Provide the [X, Y] coordinate of the cell's center where the given text is located.  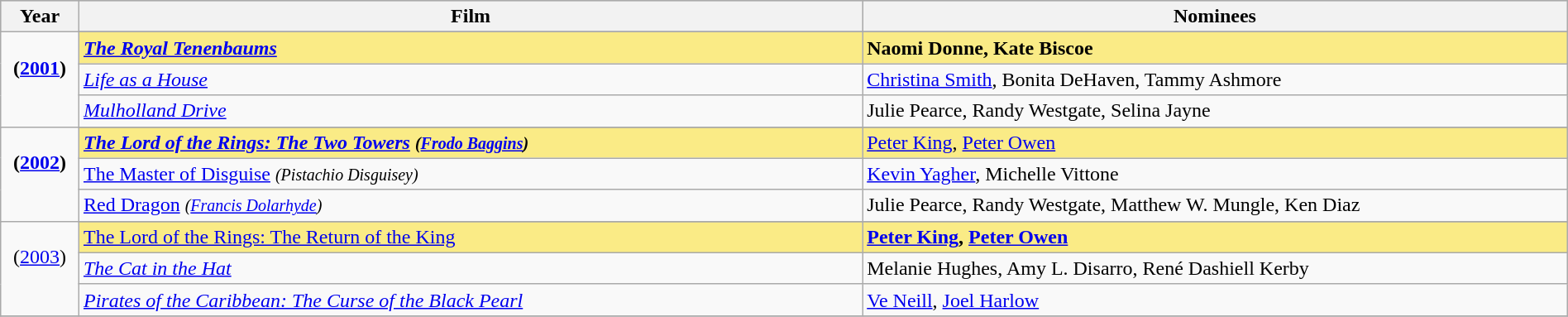
Julie Pearce, Randy Westgate, Matthew W. Mungle, Ken Diaz [1216, 205]
Nominees [1216, 17]
Film [470, 17]
Pirates of the Caribbean: The Curse of the Black Pearl [470, 300]
The Lord of the Rings: The Return of the King [470, 237]
Melanie Hughes, Amy L. Disarro, René Dashiell Kerby [1216, 268]
The Royal Tenenbaums [470, 48]
Naomi Donne, Kate Biscoe [1216, 48]
(2003) [40, 268]
Kevin Yagher, Michelle Vittone [1216, 174]
The Lord of the Rings: The Two Towers (Frodo Baggins) [470, 142]
The Cat in the Hat [470, 268]
Year [40, 17]
The Master of Disguise (Pistachio Disguisey) [470, 174]
Life as a House [470, 79]
Ve Neill, Joel Harlow [1216, 300]
Julie Pearce, Randy Westgate, Selina Jayne [1216, 111]
Red Dragon (Francis Dolarhyde) [470, 205]
Mulholland Drive [470, 111]
Christina Smith, Bonita DeHaven, Tammy Ashmore [1216, 79]
(2001) [40, 79]
(2002) [40, 174]
